Return the [X, Y] coordinate for the center point of the cell that contains the specified text.  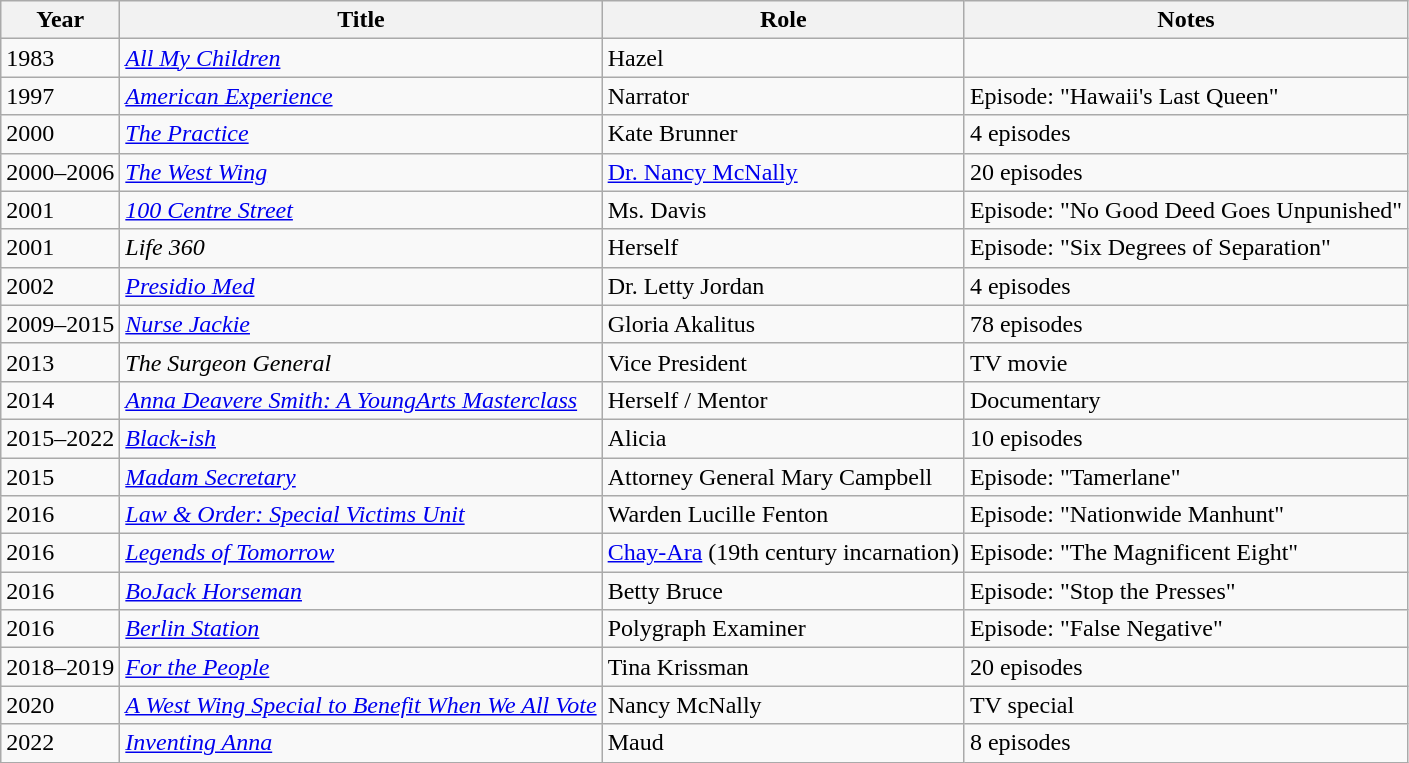
Black-ish [361, 438]
Episode: "False Negative" [1186, 629]
1997 [60, 96]
Nancy McNally [783, 705]
Herself / Mentor [783, 400]
Chay-Ara (19th century incarnation) [783, 553]
Narrator [783, 96]
2014 [60, 400]
Gloria Akalitus [783, 324]
Notes [1186, 20]
Title [361, 20]
Dr. Letty Jordan [783, 286]
Nurse Jackie [361, 324]
Hazel [783, 58]
Episode: "Nationwide Manhunt" [1186, 515]
The West Wing [361, 172]
100 Centre Street [361, 210]
All My Children [361, 58]
Madam Secretary [361, 477]
The Practice [361, 134]
Tina Krissman [783, 667]
Berlin Station [361, 629]
Anna Deavere Smith: A YoungArts Masterclass [361, 400]
Year [60, 20]
Attorney General Mary Campbell [783, 477]
Ms. Davis [783, 210]
Episode: "No Good Deed Goes Unpunished" [1186, 210]
10 episodes [1186, 438]
Episode: "Tamerlane" [1186, 477]
2000–2006 [60, 172]
Herself [783, 248]
1983 [60, 58]
Alicia [783, 438]
2020 [60, 705]
Episode: "The Magnificent Eight" [1186, 553]
2000 [60, 134]
Life 360 [361, 248]
Role [783, 20]
2015–2022 [60, 438]
Vice President [783, 362]
2018–2019 [60, 667]
Episode: "Six Degrees of Separation" [1186, 248]
Episode: "Stop the Presses" [1186, 591]
American Experience [361, 96]
Documentary [1186, 400]
2013 [60, 362]
Presidio Med [361, 286]
Inventing Anna [361, 743]
A West Wing Special to Benefit When We All Vote [361, 705]
Dr. Nancy McNally [783, 172]
2015 [60, 477]
2009–2015 [60, 324]
Betty Bruce [783, 591]
For the People [361, 667]
2002 [60, 286]
Legends of Tomorrow [361, 553]
78 episodes [1186, 324]
Kate Brunner [783, 134]
Law & Order: Special Victims Unit [361, 515]
2022 [60, 743]
8 episodes [1186, 743]
Warden Lucille Fenton [783, 515]
The Surgeon General [361, 362]
Maud [783, 743]
BoJack Horseman [361, 591]
Episode: "Hawaii's Last Queen" [1186, 96]
TV special [1186, 705]
Polygraph Examiner [783, 629]
TV movie [1186, 362]
